Provide the (x, y) coordinate of the cell's center where the given text is located.  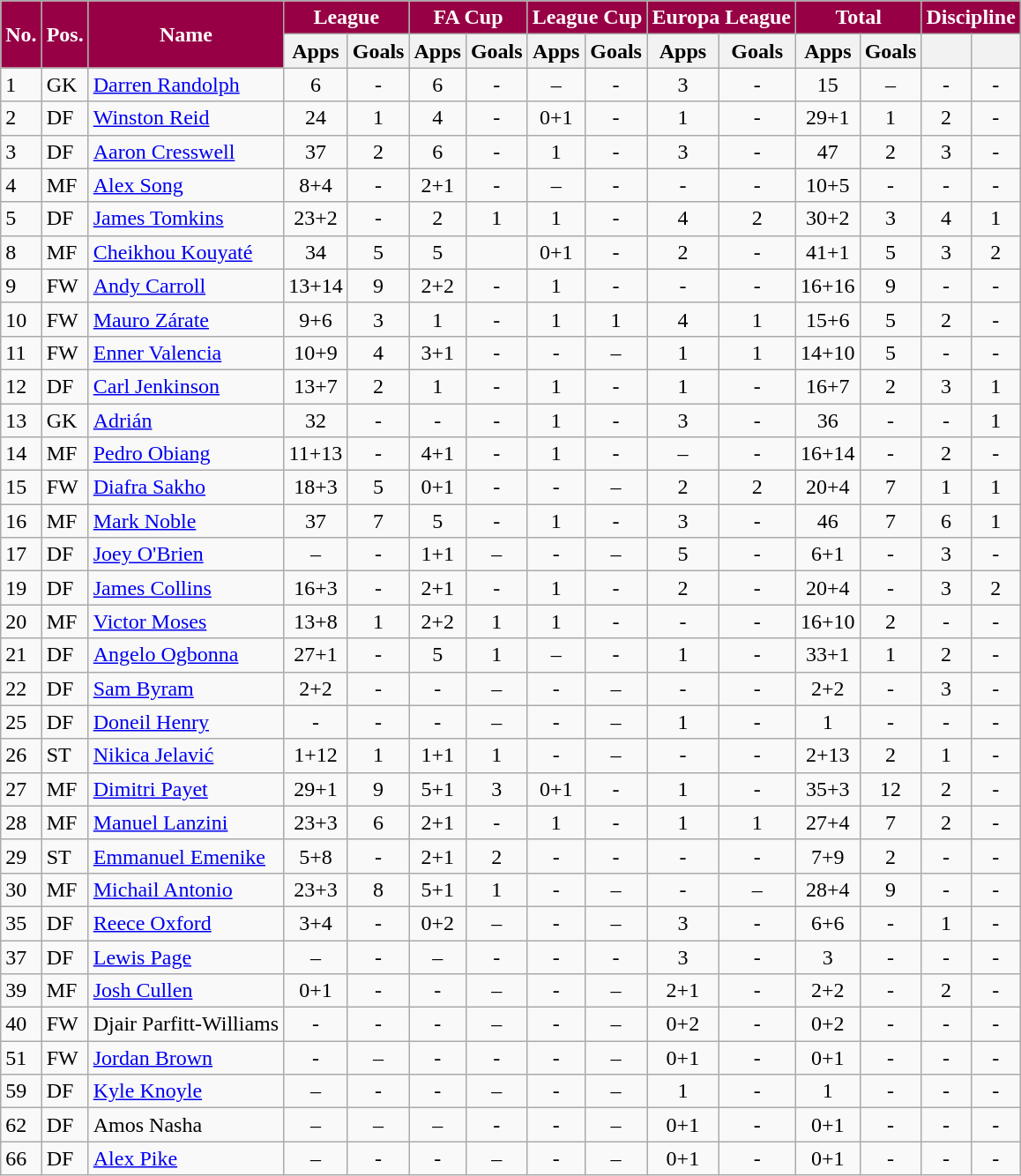
Total (859, 18)
Angelo Ogbonna (185, 655)
Kyle Knoyle (185, 1091)
11 (21, 353)
Reece Oxford (185, 923)
11+13 (316, 454)
League (347, 18)
33+1 (829, 655)
13 (21, 421)
6+1 (829, 555)
Discipline (971, 18)
3+1 (437, 353)
7+9 (829, 856)
16+10 (829, 621)
Cheikhou Kouyaté (185, 252)
League Cup (587, 18)
Manuel Lanzini (185, 822)
35 (21, 923)
6+6 (829, 923)
19 (21, 588)
40 (21, 1024)
Joey O'Brien (185, 555)
James Tomkins (185, 219)
62 (21, 1125)
9+6 (316, 319)
3+4 (316, 923)
13+8 (316, 621)
27+1 (316, 655)
28 (21, 822)
Alex Pike (185, 1158)
28+4 (829, 889)
24 (316, 118)
Lewis Page (185, 956)
Sam Byram (185, 688)
41+1 (829, 252)
15+6 (829, 319)
Doneil Henry (185, 722)
59 (21, 1091)
30+2 (829, 219)
Amos Nasha (185, 1125)
21 (21, 655)
Andy Carroll (185, 286)
13+14 (316, 286)
Pedro Obiang (185, 454)
Adrián (185, 421)
18+3 (316, 488)
Europa League (721, 18)
2+13 (829, 755)
16+16 (829, 286)
27+4 (829, 822)
35+3 (829, 789)
14+10 (829, 353)
Diafra Sakho (185, 488)
47 (829, 152)
27 (21, 789)
Pos. (65, 34)
Mark Noble (185, 521)
20 (21, 621)
26 (21, 755)
46 (829, 521)
Jordan Brown (185, 1058)
32 (316, 421)
8+4 (316, 185)
66 (21, 1158)
16+14 (829, 454)
Nikica Jelavić (185, 755)
16+3 (316, 588)
34 (316, 252)
Darren Randolph (185, 85)
16+7 (829, 386)
No. (21, 34)
17 (21, 555)
FA Cup (468, 18)
Emmanuel Emenike (185, 856)
16 (21, 521)
Winston Reid (185, 118)
Josh Cullen (185, 991)
29 (21, 856)
22 (21, 688)
30 (21, 889)
25 (21, 722)
James Collins (185, 588)
Name (185, 34)
Carl Jenkinson (185, 386)
Aaron Cresswell (185, 152)
13+7 (316, 386)
39 (21, 991)
10+5 (829, 185)
51 (21, 1058)
10+9 (316, 353)
Alex Song (185, 185)
4+1 (437, 454)
Victor Moses (185, 621)
23+2 (316, 219)
Mauro Zárate (185, 319)
Enner Valencia (185, 353)
Michail Antonio (185, 889)
Dimitri Payet (185, 789)
5+8 (316, 856)
36 (829, 421)
10 (21, 319)
Djair Parfitt-Williams (185, 1024)
14 (21, 454)
1+12 (316, 755)
